Locate the cell with the specified text and output its (X, Y) center coordinate. 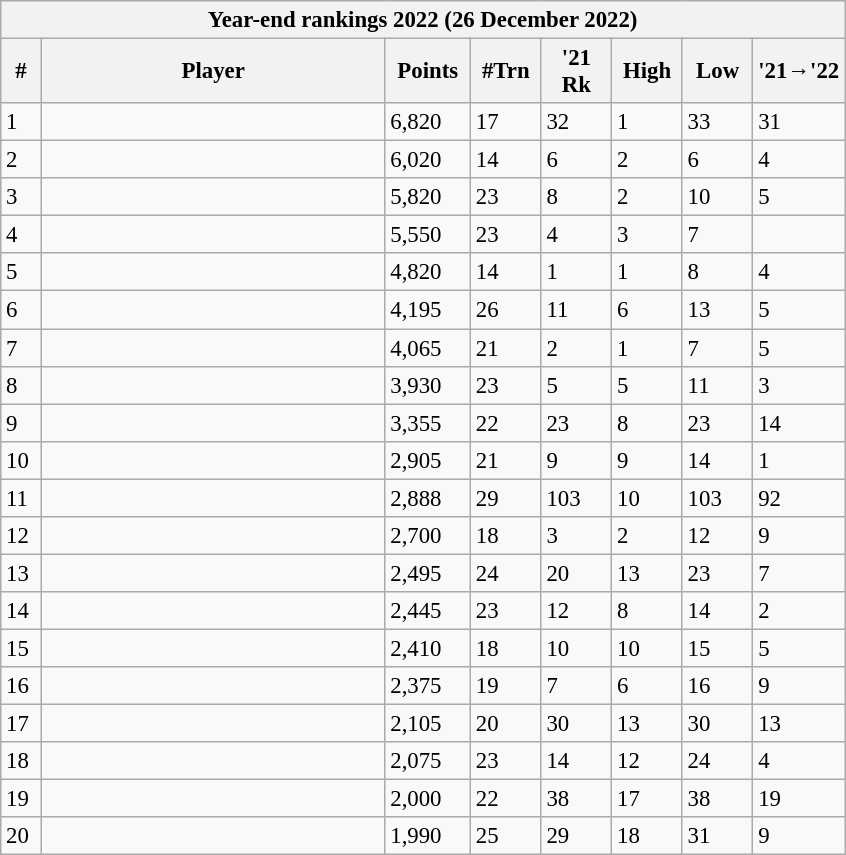
2,375 (428, 686)
33 (718, 122)
3,355 (428, 423)
1,990 (428, 836)
32 (576, 122)
5,550 (428, 235)
'21 Rk (576, 72)
2,495 (428, 573)
2,888 (428, 498)
Low (718, 72)
Year-end rankings 2022 (26 December 2022) (423, 20)
4,195 (428, 310)
#Trn (506, 72)
3,930 (428, 385)
6,820 (428, 122)
92 (799, 498)
2,105 (428, 724)
5,820 (428, 197)
'21→'22 (799, 72)
2,410 (428, 648)
25 (506, 836)
2,700 (428, 536)
4,065 (428, 348)
Points (428, 72)
6,020 (428, 160)
2,075 (428, 761)
2,445 (428, 611)
26 (506, 310)
# (22, 72)
4,820 (428, 273)
High (648, 72)
2,000 (428, 799)
Player (213, 72)
2,905 (428, 460)
